Find where the given text appears and provide that cell's center as [X, Y] coordinate. 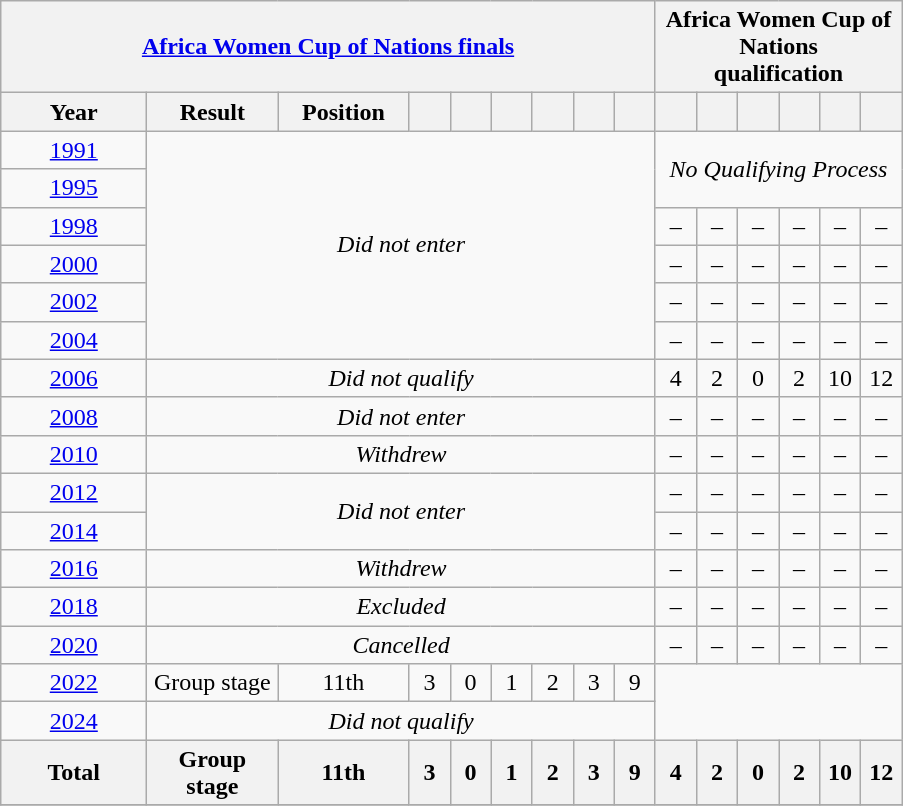
2000 [74, 264]
Cancelled [401, 645]
Position [344, 112]
2020 [74, 645]
1995 [74, 188]
Result [212, 112]
Africa Women Cup of Nationsqualification [778, 47]
2014 [74, 531]
2024 [74, 721]
2016 [74, 569]
2006 [74, 378]
2004 [74, 340]
Excluded [401, 607]
1998 [74, 226]
2010 [74, 454]
Year [74, 112]
2002 [74, 302]
Total [74, 772]
Africa Women Cup of Nations finals [328, 47]
2022 [74, 683]
1991 [74, 150]
No Qualifying Process [778, 169]
2018 [74, 607]
2008 [74, 416]
2012 [74, 492]
